From the cell containing the given text, extract its center point as (x, y) coordinate. 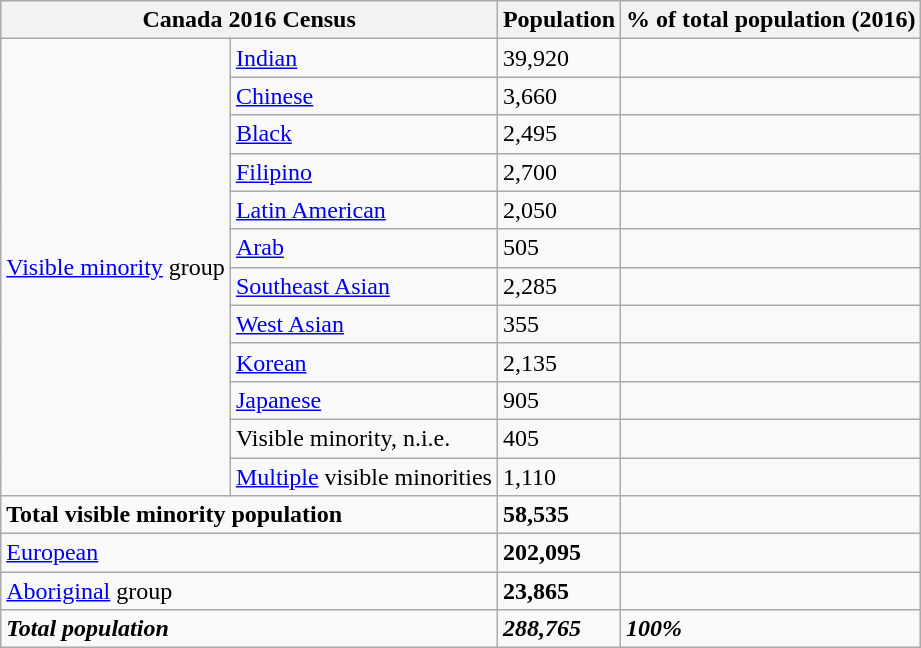
Black (364, 134)
Korean (364, 362)
Latin American (364, 210)
Filipino (364, 172)
202,095 (558, 553)
% of total population (2016) (771, 20)
Southeast Asian (364, 286)
405 (558, 438)
905 (558, 400)
Visible minority, n.i.e. (364, 438)
1,110 (558, 477)
Japanese (364, 400)
3,660 (558, 96)
2,495 (558, 134)
Multiple visible minorities (364, 477)
23,865 (558, 591)
Indian (364, 58)
100% (771, 629)
2,135 (558, 362)
58,535 (558, 515)
Total visible minority population (250, 515)
Total population (250, 629)
288,765 (558, 629)
Visible minority group (116, 268)
2,050 (558, 210)
39,920 (558, 58)
2,700 (558, 172)
355 (558, 324)
Canada 2016 Census (250, 20)
2,285 (558, 286)
Arab (364, 248)
European (250, 553)
West Asian (364, 324)
Population (558, 20)
505 (558, 248)
Chinese (364, 96)
Aboriginal group (250, 591)
